Locate the cell with the specified text and output its (x, y) center coordinate. 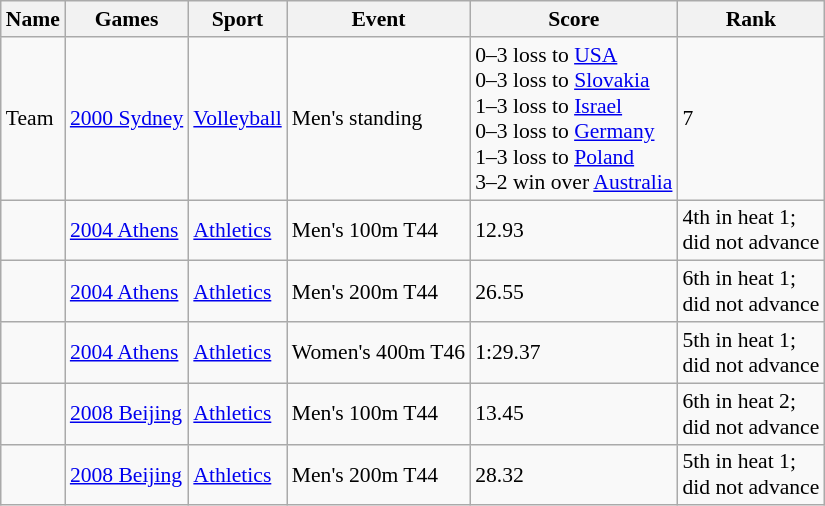
26.55 (574, 292)
28.32 (574, 474)
Games (126, 19)
Event (378, 19)
Women's 400m T46 (378, 352)
6th in heat 2; did not advance (752, 414)
0–3 loss to USA 0–3 loss to Slovakia 1–3 loss to Israel 0–3 loss to Germany 1–3 loss to Poland 3–2 win over Australia (574, 118)
1:29.37 (574, 352)
Rank (752, 19)
Team (33, 118)
Score (574, 19)
2000 Sydney (126, 118)
4th in heat 1; did not advance (752, 230)
Men's standing (378, 118)
7 (752, 118)
6th in heat 1; did not advance (752, 292)
13.45 (574, 414)
12.93 (574, 230)
Name (33, 19)
Sport (237, 19)
Volleyball (237, 118)
